Extract the (x, y) coordinate from the center of the cell holding the provided text.  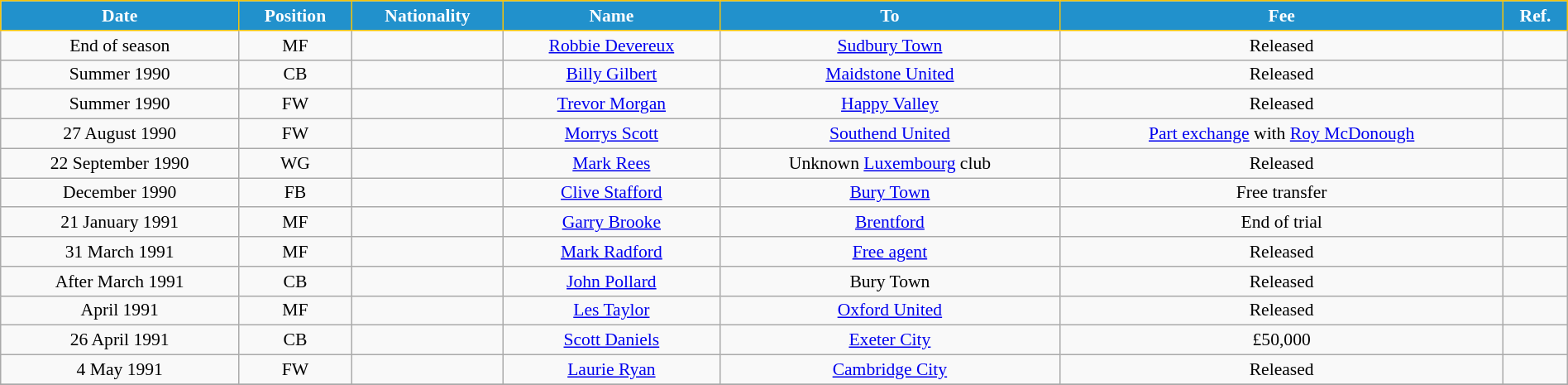
Ref. (1536, 16)
December 1990 (120, 193)
FB (296, 193)
Unknown Luxembourg club (890, 163)
Trevor Morgan (612, 104)
Cambridge City (890, 370)
22 September 1990 (120, 163)
27 August 1990 (120, 134)
Nationality (427, 16)
Name (612, 16)
Brentford (890, 223)
Free agent (890, 252)
Oxford United (890, 310)
April 1991 (120, 310)
Exeter City (890, 340)
Billy Gilbert (612, 75)
WG (296, 163)
Southend United (890, 134)
26 April 1991 (120, 340)
To (890, 16)
Maidstone United (890, 75)
Sudbury Town (890, 46)
Part exchange with Roy McDonough (1282, 134)
Les Taylor (612, 310)
Mark Rees (612, 163)
Robbie Devereux (612, 46)
4 May 1991 (120, 370)
£50,000 (1282, 340)
Free transfer (1282, 193)
Happy Valley (890, 104)
End of season (120, 46)
Garry Brooke (612, 223)
21 January 1991 (120, 223)
Date (120, 16)
Laurie Ryan (612, 370)
After March 1991 (120, 282)
Morrys Scott (612, 134)
John Pollard (612, 282)
Clive Stafford (612, 193)
Scott Daniels (612, 340)
31 March 1991 (120, 252)
Fee (1282, 16)
Position (296, 16)
End of trial (1282, 223)
Mark Radford (612, 252)
